Scan for the cell matching the given text and deliver its [X, Y] coordinate at center. 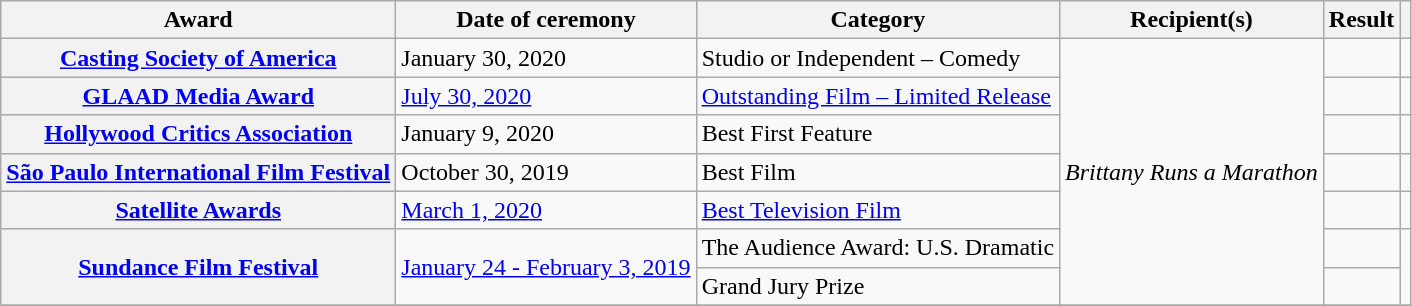
Grand Jury Prize [878, 286]
Outstanding Film – Limited Release [878, 96]
January 24 - February 3, 2019 [546, 267]
Best Television Film [878, 210]
Recipient(s) [1192, 20]
Brittany Runs a Marathon [1192, 172]
São Paulo International Film Festival [198, 172]
October 30, 2019 [546, 172]
GLAAD Media Award [198, 96]
Result [1361, 20]
Best First Feature [878, 134]
Date of ceremony [546, 20]
January 9, 2020 [546, 134]
Casting Society of America [198, 58]
Hollywood Critics Association [198, 134]
Category [878, 20]
Satellite Awards [198, 210]
The Audience Award: U.S. Dramatic [878, 248]
Studio or Independent – Comedy [878, 58]
Award [198, 20]
July 30, 2020 [546, 96]
March 1, 2020 [546, 210]
January 30, 2020 [546, 58]
Best Film [878, 172]
Sundance Film Festival [198, 267]
